Capture the cell that displays the provided text and extract its (X, Y) central coordinate. 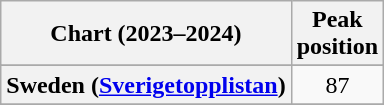
Sweden (Sverigetopplistan) (146, 85)
Chart (2023–2024) (146, 34)
87 (337, 85)
Peak position (337, 34)
